Return the [x, y] coordinate for the center point of the cell that contains the specified text.  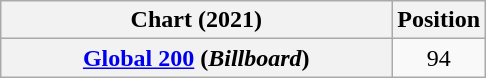
Global 200 (Billboard) [196, 58]
Position [439, 20]
Chart (2021) [196, 20]
94 [439, 58]
